Find where the given text appears and provide that cell's center as (x, y) coordinate. 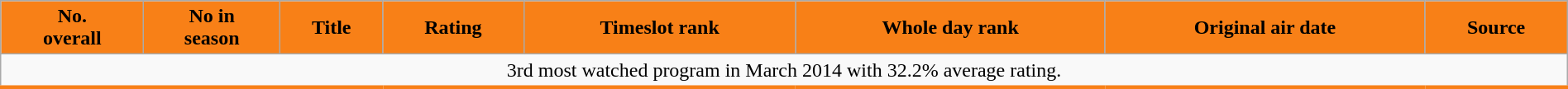
No inseason (212, 28)
Whole day rank (950, 28)
Timeslot rank (660, 28)
No.overall (73, 28)
3rd most watched program in March 2014 with 32.2% average rating. (784, 71)
Source (1496, 28)
Title (332, 28)
Rating (453, 28)
Original air date (1265, 28)
